Pinpoint the cell where the given text exists, returning its (x, y) midpoint coordinate. 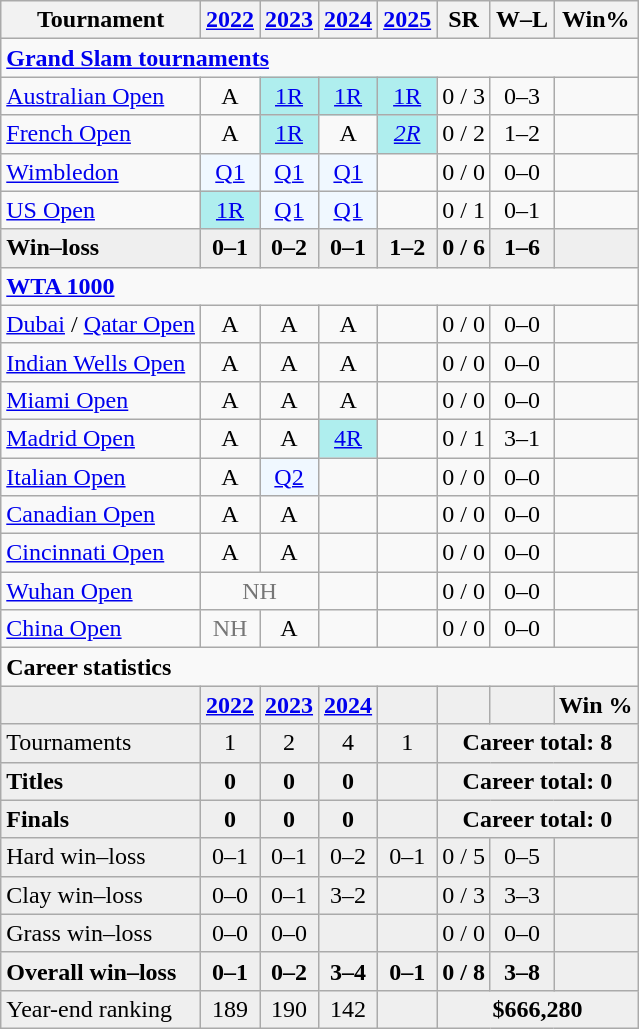
Australian Open (101, 96)
0 / 5 (464, 857)
Win% (596, 20)
190 (290, 1009)
Career statistics (320, 667)
2 (290, 743)
Madrid Open (101, 438)
Wimbledon (101, 172)
4R (348, 438)
1–6 (522, 248)
3–1 (522, 438)
Grand Slam tournaments (320, 58)
Titles (101, 781)
4 (348, 743)
Cincinnati Open (101, 553)
Finals (101, 819)
2025 (408, 20)
3–8 (522, 971)
0 / 6 (464, 248)
Italian Open (101, 477)
Tournament (101, 20)
China Open (101, 629)
Indian Wells Open (101, 362)
2R (408, 134)
Year-end ranking (101, 1009)
3–2 (348, 895)
$666,280 (538, 1009)
Canadian Open (101, 515)
142 (348, 1009)
0 / 2 (464, 134)
Career total: 8 (538, 743)
Overall win–loss (101, 971)
3–3 (522, 895)
Dubai / Qatar Open (101, 324)
W–L (522, 20)
Q2 (290, 477)
Hard win–loss (101, 857)
Win % (596, 705)
Clay win–loss (101, 895)
SR (464, 20)
3–4 (348, 971)
0–3 (522, 96)
189 (230, 1009)
Tournaments (101, 743)
0–5 (522, 857)
French Open (101, 134)
Grass win–loss (101, 933)
WTA 1000 (320, 286)
Win–loss (101, 248)
US Open (101, 210)
Wuhan Open (101, 591)
Miami Open (101, 400)
0 / 8 (464, 971)
